Return the [x, y] coordinate for the center point of the cell that contains the specified text.  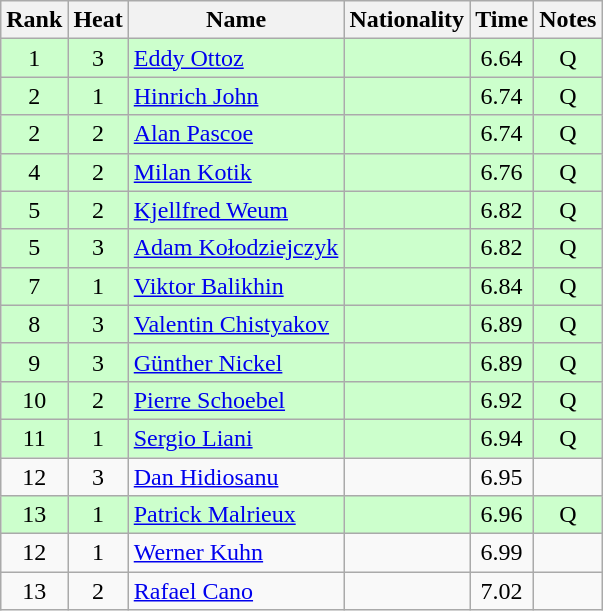
10 [34, 400]
Milan Kotik [236, 172]
Viktor Balikhin [236, 286]
Nationality [407, 20]
Günther Nickel [236, 362]
8 [34, 324]
6.92 [502, 400]
Heat [98, 20]
Alan Pascoe [236, 134]
Hinrich John [236, 96]
Pierre Schoebel [236, 400]
4 [34, 172]
6.99 [502, 553]
Rank [34, 20]
6.94 [502, 438]
Eddy Ottoz [236, 58]
6.95 [502, 477]
9 [34, 362]
Werner Kuhn [236, 553]
6.96 [502, 515]
7.02 [502, 591]
Kjellfred Weum [236, 210]
Sergio Liani [236, 438]
7 [34, 286]
Valentin Chistyakov [236, 324]
11 [34, 438]
Time [502, 20]
Dan Hidiosanu [236, 477]
Patrick Malrieux [236, 515]
Adam Kołodziejczyk [236, 248]
Notes [568, 20]
6.76 [502, 172]
6.84 [502, 286]
Name [236, 20]
6.64 [502, 58]
Rafael Cano [236, 591]
